Capture the cell that displays the provided text and extract its [X, Y] central coordinate. 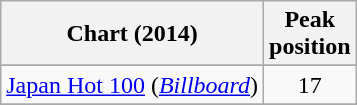
Chart (2014) [132, 34]
Peakposition [310, 34]
17 [310, 85]
Japan Hot 100 (Billboard) [132, 85]
